Provide the [x, y] coordinate of the cell's center where the given text is located.  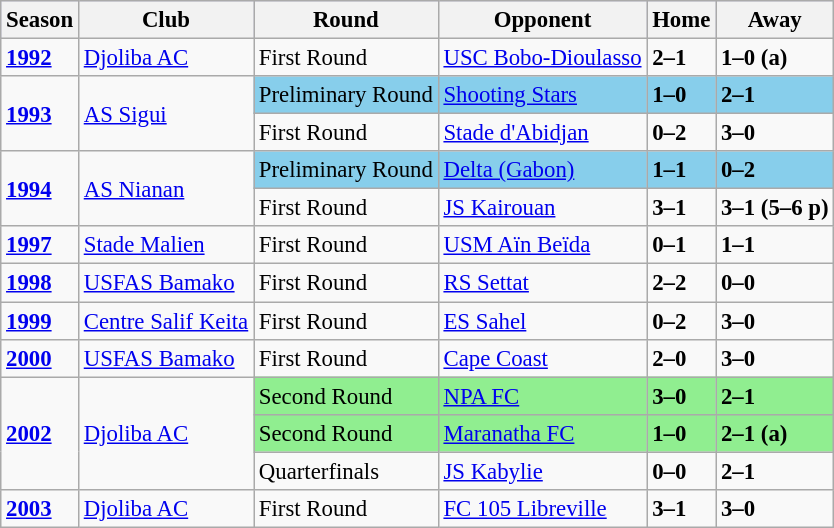
USC Bobo-Dioulasso [542, 58]
ES Sahel [542, 321]
Stade Malien [166, 245]
2002 [40, 434]
2000 [40, 358]
2–1 (a) [775, 433]
2–2 [682, 283]
NPA FC [542, 396]
Maranatha FC [542, 433]
1993 [40, 114]
Club [166, 20]
1997 [40, 245]
Centre Salif Keita [166, 321]
3–1 (5–6 p) [775, 208]
1999 [40, 321]
Home [682, 20]
AS Sigui [166, 114]
Stade d'Abidjan [542, 133]
Round [346, 20]
Delta (Gabon) [542, 170]
0–1 [682, 245]
FC 105 Libreville [542, 509]
1998 [40, 283]
1994 [40, 188]
Quarterfinals [346, 471]
1–0 (a) [775, 58]
JS Kairouan [542, 208]
2003 [40, 509]
Away [775, 20]
Cape Coast [542, 358]
AS Nianan [166, 188]
Opponent [542, 20]
1992 [40, 58]
JS Kabylie [542, 471]
Season [40, 20]
Shooting Stars [542, 95]
RS Settat [542, 283]
2–0 [682, 358]
USM Aïn Beïda [542, 245]
